Locate the cell with the specified text and output its (x, y) center coordinate. 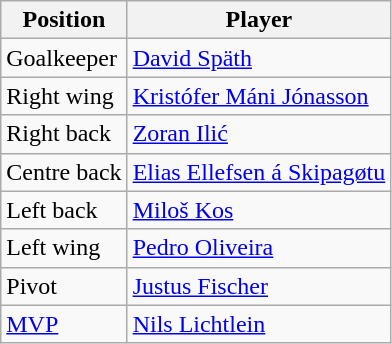
Miloš Kos (259, 210)
Goalkeeper (64, 58)
Pedro Oliveira (259, 248)
Right wing (64, 96)
Right back (64, 134)
Centre back (64, 172)
Position (64, 20)
Kristófer Máni Jónasson (259, 96)
Left wing (64, 248)
Left back (64, 210)
Zoran Ilić (259, 134)
Player (259, 20)
Nils Lichtlein (259, 324)
Elias Ellefsen á Skipagøtu (259, 172)
Justus Fischer (259, 286)
MVP (64, 324)
David Späth (259, 58)
Pivot (64, 286)
